Output the [x, y] coordinate of the center of the cell containing the given text.  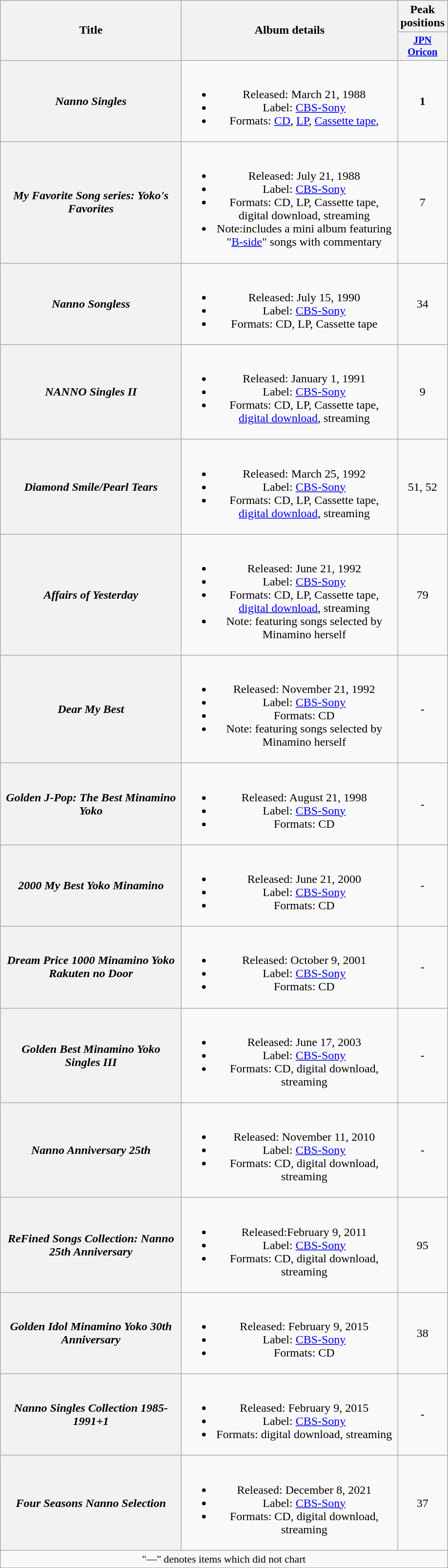
ReFined Songs Collection: Nanno 25th Anniversary [91, 1245]
Released: January 1, 1991Label: CBS-SonyFormats: CD, LP, Cassette tape, digital download, streaming [290, 392]
Golden J-Pop: The Best Minamino Yoko [91, 804]
Four Seasons Nanno Selection [91, 1503]
Released: October 9, 2001Label: CBS-SonyFormats: CD [290, 967]
My Favorite Song series: Yoko's Favorites [91, 203]
Released: March 25, 1992Label: CBS-SonyFormats: CD, LP, Cassette tape, digital download, streaming [290, 487]
9 [423, 392]
Peak positions [423, 17]
Dream Price 1000 Minamino Yoko Rakuten no Door [91, 967]
37 [423, 1503]
Released: February 9, 2015Label: CBS-SonyFormats: digital download, streaming [290, 1414]
NANNO Singles II [91, 392]
JPNOricon [423, 46]
79 [423, 595]
"—" denotes items which did not chart [224, 1559]
Dear My Best [91, 709]
Nanno Anniversary 25th [91, 1150]
95 [423, 1245]
Released: June 21, 2000Label: CBS-SonyFormats: CD [290, 886]
Title [91, 30]
Released: July 15, 1990Label: CBS-SonyFormats: CD, LP, Cassette tape [290, 304]
Golden Best Minamino Yoko Singles III [91, 1055]
38 [423, 1333]
Released: November 21, 1992Label: CBS-SonyFormats: CDNote: featuring songs selected by Minamino herself [290, 709]
Released: February 9, 2015Label: CBS-SonyFormats: CD [290, 1333]
Released: June 21, 1992Label: CBS-SonyFormats: CD, LP, Cassette tape, digital download, streamingNote: featuring songs selected by Minamino herself [290, 595]
Released: June 17, 2003Label: CBS-SonyFormats: CD, digital download, streaming [290, 1055]
51, 52 [423, 487]
Released: March 21, 1988Label: CBS-SonyFormats: CD, LP, Cassette tape, [290, 101]
Nanno Singles Collection 1985-1991+1 [91, 1414]
7 [423, 203]
Affairs of Yesterday [91, 595]
Released: August 21, 1998Label: CBS-SonyFormats: CD [290, 804]
1 [423, 101]
Released: December 8, 2021Label: CBS-SonyFormats: CD, digital download, streaming [290, 1503]
Album details [290, 30]
2000 My Best Yoko Minamino [91, 886]
Released:February 9, 2011Label: CBS-SonyFormats: CD, digital download, streaming [290, 1245]
Golden Idol Minamino Yoko 30th Anniversary [91, 1333]
Diamond Smile/Pearl Tears [91, 487]
Nanno Singles [91, 101]
Released: November 11, 2010Label: CBS-SonyFormats: CD, digital download, streaming [290, 1150]
34 [423, 304]
Nanno Songless [91, 304]
